Locate the cell with the specified text and output its (x, y) center coordinate. 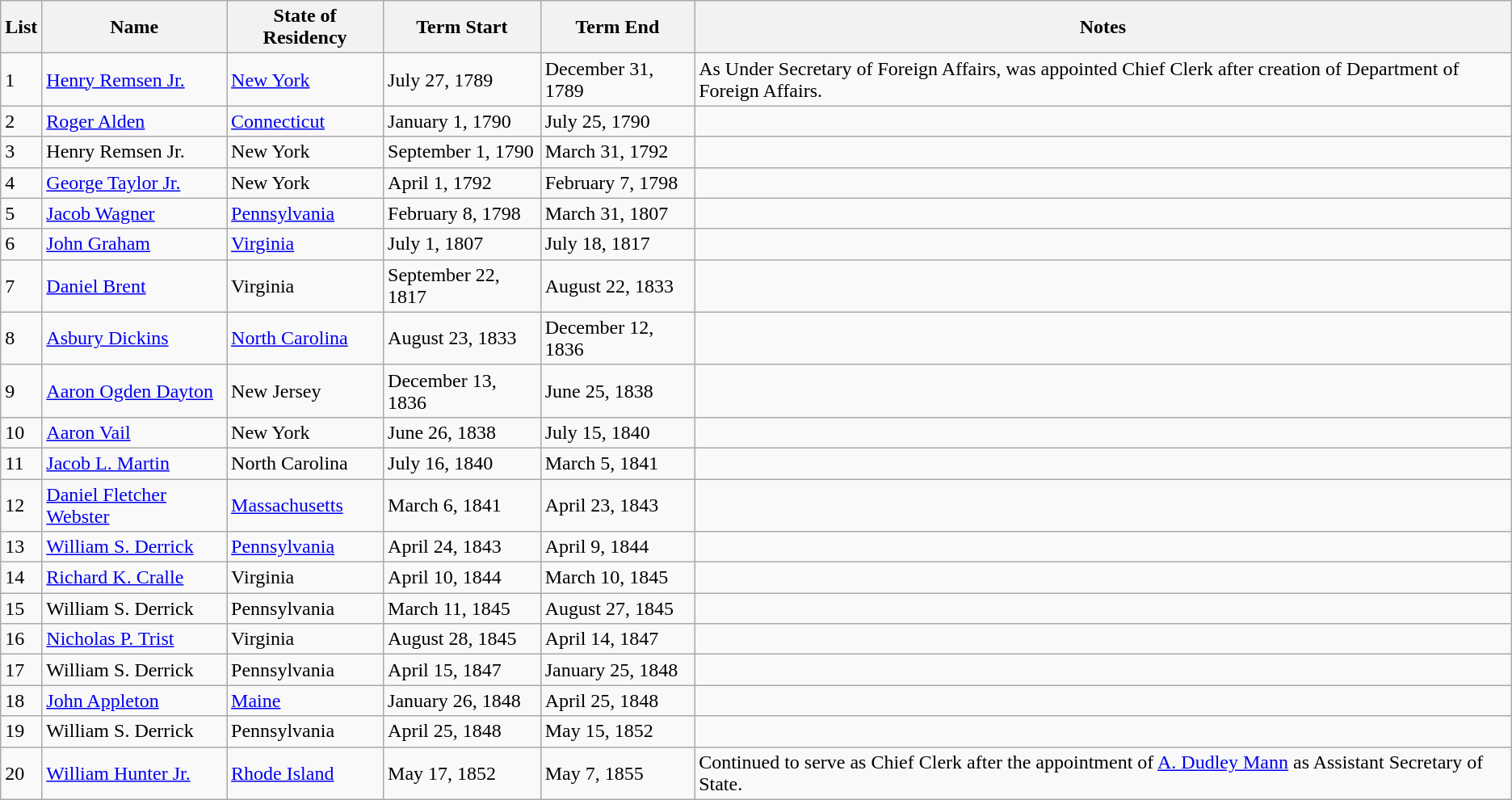
April 9, 1844 (617, 547)
Term End (617, 27)
2 (21, 121)
Asbury Dickins (134, 338)
April 23, 1843 (617, 504)
April 1, 1792 (462, 183)
July 15, 1840 (617, 432)
13 (21, 547)
March 31, 1792 (617, 152)
Richard K. Cralle (134, 578)
July 16, 1840 (462, 463)
March 6, 1841 (462, 504)
As Under Secretary of Foreign Affairs, was appointed Chief Clerk after creation of Department of Foreign Affairs. (1103, 79)
3 (21, 152)
Nicholas P. Trist (134, 639)
March 5, 1841 (617, 463)
19 (21, 731)
6 (21, 244)
Notes (1103, 27)
Term Start (462, 27)
July 25, 1790 (617, 121)
Massachusetts (305, 504)
March 31, 1807 (617, 213)
15 (21, 608)
8 (21, 338)
1 (21, 79)
June 25, 1838 (617, 391)
August 22, 1833 (617, 286)
20 (21, 773)
September 22, 1817 (462, 286)
August 27, 1845 (617, 608)
June 26, 1838 (462, 432)
John Appleton (134, 701)
Roger Alden (134, 121)
May 7, 1855 (617, 773)
Name (134, 27)
March 10, 1845 (617, 578)
April 14, 1847 (617, 639)
14 (21, 578)
Jacob Wagner (134, 213)
John Graham (134, 244)
July 27, 1789 (462, 79)
January 25, 1848 (617, 670)
February 7, 1798 (617, 183)
Continued to serve as Chief Clerk after the appointment of A. Dudley Mann as Assistant Secretary of State. (1103, 773)
16 (21, 639)
4 (21, 183)
William Hunter Jr. (134, 773)
18 (21, 701)
9 (21, 391)
5 (21, 213)
State of Residency (305, 27)
11 (21, 463)
May 17, 1852 (462, 773)
March 11, 1845 (462, 608)
December 13, 1836 (462, 391)
Jacob L. Martin (134, 463)
December 31, 1789 (617, 79)
Maine (305, 701)
List (21, 27)
10 (21, 432)
August 23, 1833 (462, 338)
17 (21, 670)
New Jersey (305, 391)
Rhode Island (305, 773)
7 (21, 286)
August 28, 1845 (462, 639)
George Taylor Jr. (134, 183)
April 15, 1847 (462, 670)
January 1, 1790 (462, 121)
April 24, 1843 (462, 547)
12 (21, 504)
April 10, 1844 (462, 578)
Daniel Brent (134, 286)
July 18, 1817 (617, 244)
Aaron Ogden Dayton (134, 391)
January 26, 1848 (462, 701)
February 8, 1798 (462, 213)
Connecticut (305, 121)
December 12, 1836 (617, 338)
May 15, 1852 (617, 731)
Aaron Vail (134, 432)
July 1, 1807 (462, 244)
Daniel Fletcher Webster (134, 504)
September 1, 1790 (462, 152)
